Output the [x, y] coordinate of the center of the cell containing the given text.  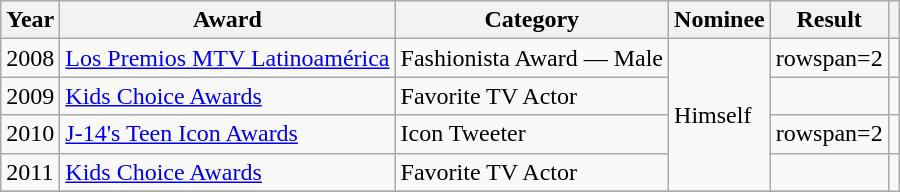
2008 [30, 58]
Los Premios MTV Latinoamérica [228, 58]
Category [532, 20]
Year [30, 20]
Fashionista Award ― Male [532, 58]
Icon Tweeter [532, 134]
Result [829, 20]
Nominee [720, 20]
2011 [30, 172]
2010 [30, 134]
Award [228, 20]
2009 [30, 96]
Himself [720, 115]
J-14's Teen Icon Awards [228, 134]
